Detect which cell encompasses the target text, then output its [x, y] center coordinate. 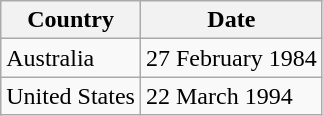
United States [71, 96]
27 February 1984 [231, 58]
Date [231, 20]
Country [71, 20]
22 March 1994 [231, 96]
Australia [71, 58]
